From the cell containing the given text, extract its center point as [x, y] coordinate. 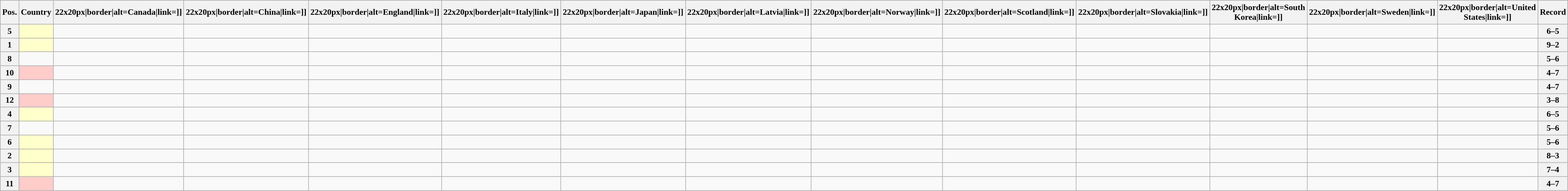
11 [10, 184]
3 [10, 170]
4 [10, 114]
6 [10, 142]
22x20px|border|alt=Canada|link=]] [119, 12]
22x20px|border|alt=Japan|link=]] [623, 12]
9–2 [1553, 45]
9 [10, 87]
22x20px|border|alt=Scotland|link=]] [1009, 12]
12 [10, 100]
10 [10, 73]
22x20px|border|alt=Latvia|link=]] [748, 12]
22x20px|border|alt=China|link=]] [246, 12]
22x20px|border|alt=United States|link=]] [1487, 12]
1 [10, 45]
Record [1553, 12]
7–4 [1553, 170]
22x20px|border|alt=Italy|link=]] [501, 12]
22x20px|border|alt=Norway|link=]] [877, 12]
7 [10, 128]
22x20px|border|alt=South Korea|link=]] [1258, 12]
Pos. [10, 12]
5 [10, 31]
3–8 [1553, 100]
22x20px|border|alt=England|link=]] [375, 12]
22x20px|border|alt=Slovakia|link=]] [1143, 12]
22x20px|border|alt=Sweden|link=]] [1372, 12]
8–3 [1553, 156]
Country [36, 12]
8 [10, 59]
2 [10, 156]
